Search for the cell housing the specified text and yield its (X, Y) center coordinate. 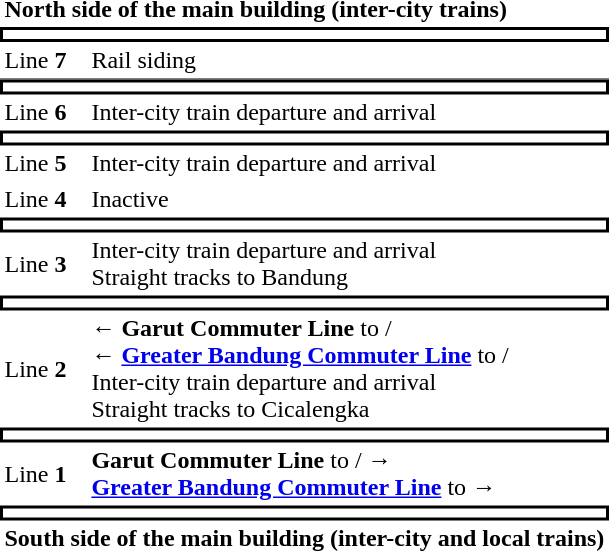
Line 6 (44, 112)
← Garut Commuter Line to /← Greater Bandung Commuter Line to / Inter-city train departure and arrivalStraight tracks to Cicalengka (348, 368)
Inactive (348, 200)
Line 5 (44, 164)
Inter-city train departure and arrivalStraight tracks to Bandung (348, 264)
Line 3 (44, 264)
Line 2 (44, 368)
Rail siding (348, 61)
Line 1 (44, 474)
Garut Commuter Line to / → Greater Bandung Commuter Line to → (348, 474)
Line 4 (44, 200)
Line 7 (44, 61)
